Scan for the cell matching the given text and deliver its (x, y) coordinate at center. 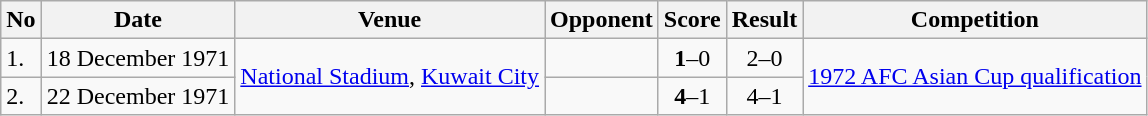
Venue (390, 20)
Competition (975, 20)
1. (21, 58)
National Stadium, Kuwait City (390, 77)
Score (692, 20)
No (21, 20)
18 December 1971 (138, 58)
2. (21, 96)
Date (138, 20)
2–0 (764, 58)
1–0 (692, 58)
22 December 1971 (138, 96)
Opponent (602, 20)
1972 AFC Asian Cup qualification (975, 77)
Result (764, 20)
